Provide the (x, y) coordinate of the cell's center where the given text is located.  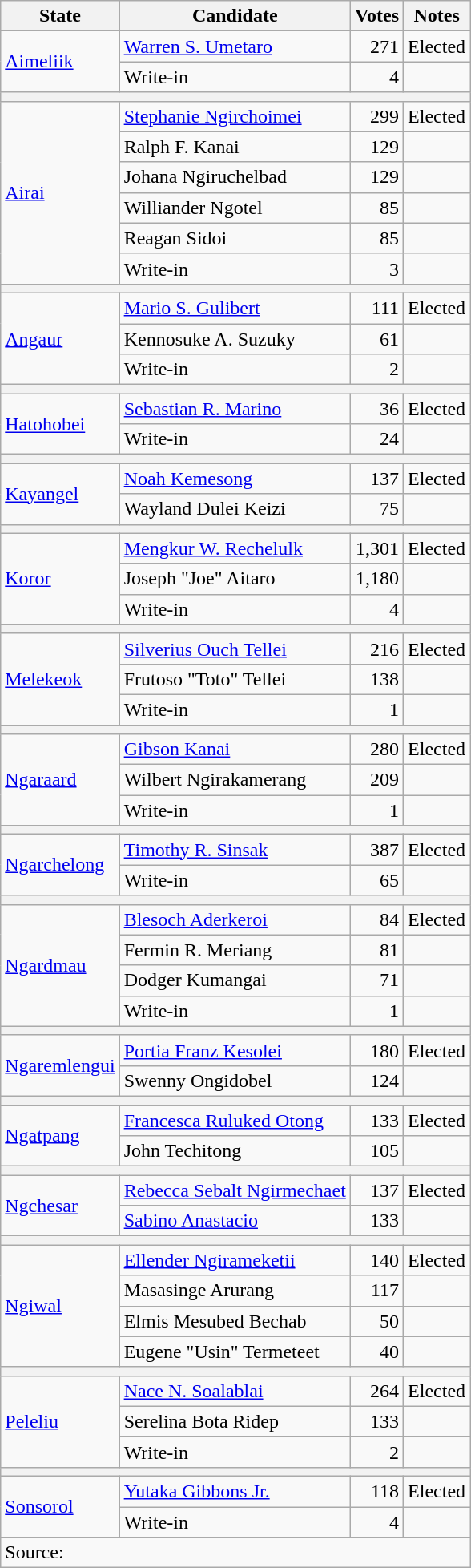
Reagan Sidoi (235, 238)
1,301 (376, 548)
Ngiwal (60, 1306)
Ngarchelong (60, 865)
Swenny Ongidobel (235, 1081)
Elmis Mesubed Bechab (235, 1321)
Wilbert Ngirakamerang (235, 780)
105 (376, 1151)
Francesca Ruluked Otong (235, 1120)
Yutaka Gibbons Jr. (235, 1491)
Mengkur W. Rechelulk (235, 548)
Kennosuke A. Suzuky (235, 339)
Sonsorol (60, 1506)
271 (376, 46)
State (60, 16)
138 (376, 679)
111 (376, 308)
John Techitong (235, 1151)
Melekeok (60, 679)
140 (376, 1260)
Mario S. Gulibert (235, 308)
Noah Kemesong (235, 479)
280 (376, 750)
Stephanie Ngirchoimei (235, 116)
71 (376, 980)
Source: (235, 1553)
Votes (376, 16)
124 (376, 1081)
Koror (60, 579)
118 (376, 1491)
Kayangel (60, 494)
216 (376, 649)
Frutoso "Toto" Tellei (235, 679)
3 (376, 269)
36 (376, 409)
40 (376, 1352)
180 (376, 1050)
Eugene "Usin" Termeteet (235, 1352)
Sabino Anastacio (235, 1221)
81 (376, 950)
Angaur (60, 338)
264 (376, 1391)
Notes (437, 16)
Hatohobei (60, 424)
Ngaraard (60, 780)
117 (376, 1291)
Ngardmau (60, 965)
Ngaremlengui (60, 1065)
Williander Ngotel (235, 208)
Silverius Ouch Tellei (235, 649)
Ralph F. Kanai (235, 147)
Johana Ngiruchelbad (235, 177)
209 (376, 780)
Warren S. Umetaro (235, 46)
Airai (60, 192)
Ngatpang (60, 1135)
65 (376, 880)
Blesoch Aderkeroi (235, 919)
Nace N. Soalablai (235, 1391)
24 (376, 439)
387 (376, 850)
61 (376, 339)
Dodger Kumangai (235, 980)
Ellender Ngirameketii (235, 1260)
Aimeliik (60, 62)
Ngchesar (60, 1206)
Timothy R. Sinsak (235, 850)
75 (376, 509)
Sebastian R. Marino (235, 409)
50 (376, 1321)
84 (376, 919)
Peleliu (60, 1421)
1,180 (376, 579)
Serelina Bota Ridep (235, 1421)
Joseph "Joe" Aitaro (235, 579)
Rebecca Sebalt Ngirmechaet (235, 1190)
Masasinge Arurang (235, 1291)
Fermin R. Meriang (235, 950)
Gibson Kanai (235, 750)
Wayland Dulei Keizi (235, 509)
299 (376, 116)
Candidate (235, 16)
Portia Franz Kesolei (235, 1050)
